Determine the [X, Y] coordinate at the center of the cell enclosing the given text.  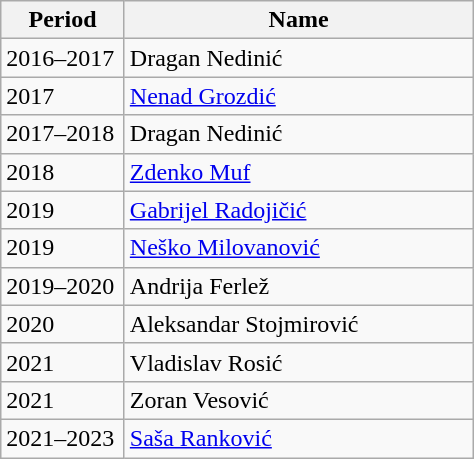
2021–2023 [63, 438]
Andrija Ferlež [298, 286]
2019–2020 [63, 286]
Gabrijel Radojičić [298, 210]
2017–2018 [63, 134]
2016–2017 [63, 58]
Zoran Vesović [298, 400]
Name [298, 20]
Aleksandar Stojmirović [298, 324]
2018 [63, 172]
Nenad Grozdić [298, 96]
Period [63, 20]
Saša Ranković [298, 438]
Neško Milovanović [298, 248]
Zdenko Muf [298, 172]
2020 [63, 324]
2017 [63, 96]
Vladislav Rosić [298, 362]
